From the cell containing the given text, extract its center point as (x, y) coordinate. 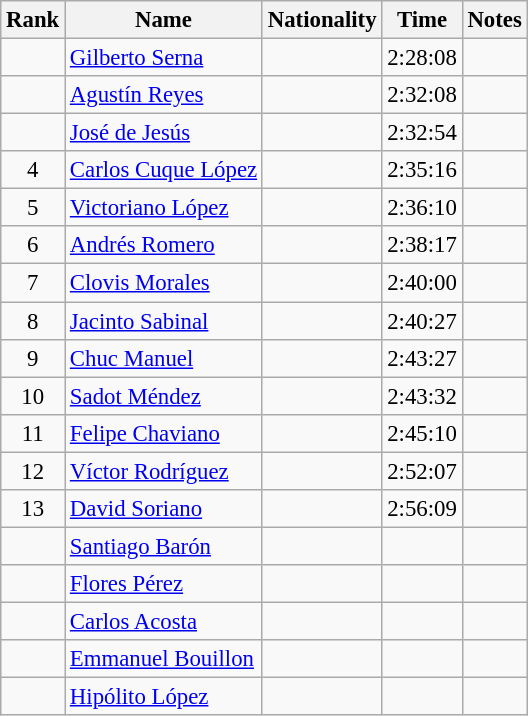
Felipe Chaviano (164, 433)
Carlos Acosta (164, 621)
David Soriano (164, 509)
2:36:10 (422, 208)
Clovis Morales (164, 283)
Gilberto Serna (164, 58)
2:40:00 (422, 283)
6 (33, 245)
Carlos Cuque López (164, 170)
Victoriano López (164, 208)
10 (33, 396)
2:43:32 (422, 396)
Santiago Barón (164, 546)
13 (33, 509)
2:45:10 (422, 433)
8 (33, 321)
2:35:16 (422, 170)
Agustín Reyes (164, 95)
5 (33, 208)
7 (33, 283)
11 (33, 433)
2:38:17 (422, 245)
Time (422, 20)
Emmanuel Bouillon (164, 659)
Jacinto Sabinal (164, 321)
Chuc Manuel (164, 358)
9 (33, 358)
Hipólito López (164, 697)
2:52:07 (422, 471)
José de Jesús (164, 133)
Flores Pérez (164, 584)
Víctor Rodríguez (164, 471)
4 (33, 170)
2:32:08 (422, 95)
Nationality (322, 20)
2:43:27 (422, 358)
2:32:54 (422, 133)
2:56:09 (422, 509)
Andrés Romero (164, 245)
2:28:08 (422, 58)
Name (164, 20)
Notes (494, 20)
Rank (33, 20)
2:40:27 (422, 321)
12 (33, 471)
Sadot Méndez (164, 396)
